Search for the cell housing the specified text and yield its (X, Y) center coordinate. 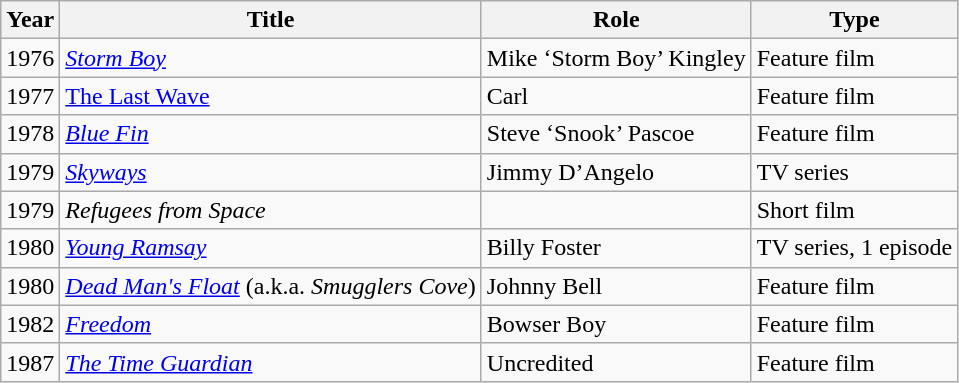
Johnny Bell (616, 286)
Bowser Boy (616, 324)
1978 (30, 134)
Year (30, 20)
Title (270, 20)
1982 (30, 324)
Uncredited (616, 362)
Role (616, 20)
Young Ramsay (270, 248)
Dead Man's Float (a.k.a. Smugglers Cove) (270, 286)
Billy Foster (616, 248)
Mike ‘Storm Boy’ Kingley (616, 58)
1976 (30, 58)
Carl (616, 96)
1977 (30, 96)
Type (854, 20)
Steve ‘Snook’ Pascoe (616, 134)
TV series, 1 episode (854, 248)
Refugees from Space (270, 210)
Blue Fin (270, 134)
The Time Guardian (270, 362)
Freedom (270, 324)
Storm Boy (270, 58)
Short film (854, 210)
Jimmy D’Angelo (616, 172)
TV series (854, 172)
1987 (30, 362)
Skyways (270, 172)
The Last Wave (270, 96)
